Find where the given text appears and provide that cell's center as [X, Y] coordinate. 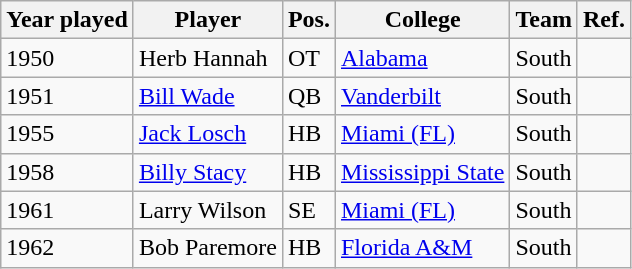
1950 [68, 58]
Pos. [308, 20]
Player [208, 20]
1955 [68, 134]
OT [308, 58]
Billy Stacy [208, 172]
Vanderbilt [422, 96]
1958 [68, 172]
Bob Paremore [208, 248]
Year played [68, 20]
Larry Wilson [208, 210]
Alabama [422, 58]
1961 [68, 210]
Florida A&M [422, 248]
Ref. [604, 20]
Herb Hannah [208, 58]
1951 [68, 96]
Team [544, 20]
Mississippi State [422, 172]
Bill Wade [208, 96]
Jack Losch [208, 134]
SE [308, 210]
College [422, 20]
QB [308, 96]
1962 [68, 248]
